Return [x, y] of the center of cell containing provided text 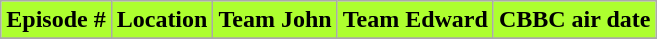
Team John [275, 20]
Location [162, 20]
CBBC air date [574, 20]
Team Edward [415, 20]
Episode # [56, 20]
